Return [X, Y] of the center of cell containing provided text 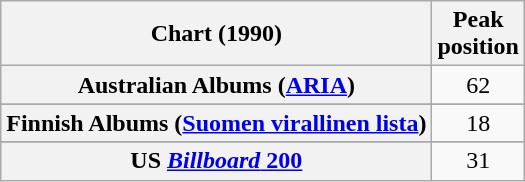
Finnish Albums (Suomen virallinen lista) [216, 123]
62 [478, 85]
Chart (1990) [216, 34]
18 [478, 123]
Australian Albums (ARIA) [216, 85]
Peakposition [478, 34]
US Billboard 200 [216, 161]
31 [478, 161]
